Provide the [x, y] coordinate of the cell's center where the given text is located.  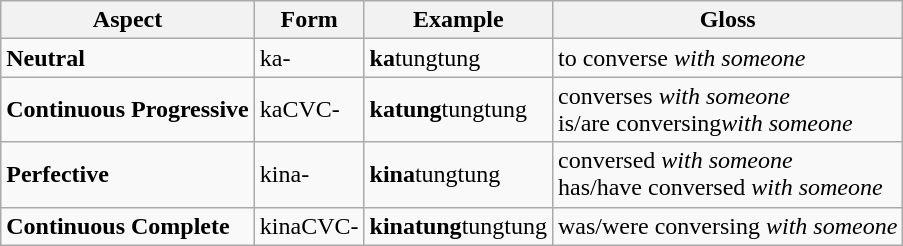
Form [309, 20]
Aspect [128, 20]
Example [458, 20]
kinatungtung [458, 174]
kaCVC- [309, 110]
converses with someoneis/are conversingwith someone [727, 110]
kina- [309, 174]
katungtung [458, 58]
conversed with someonehas/have conversed with someone [727, 174]
Perfective [128, 174]
Continuous Progressive [128, 110]
kinatungtungtung [458, 226]
katungtungtung [458, 110]
was/were conversing with someone [727, 226]
to converse with someone [727, 58]
Neutral [128, 58]
ka- [309, 58]
Continuous Complete [128, 226]
kinaCVC- [309, 226]
Gloss [727, 20]
